Detect which cell encompasses the target text, then output its (X, Y) center coordinate. 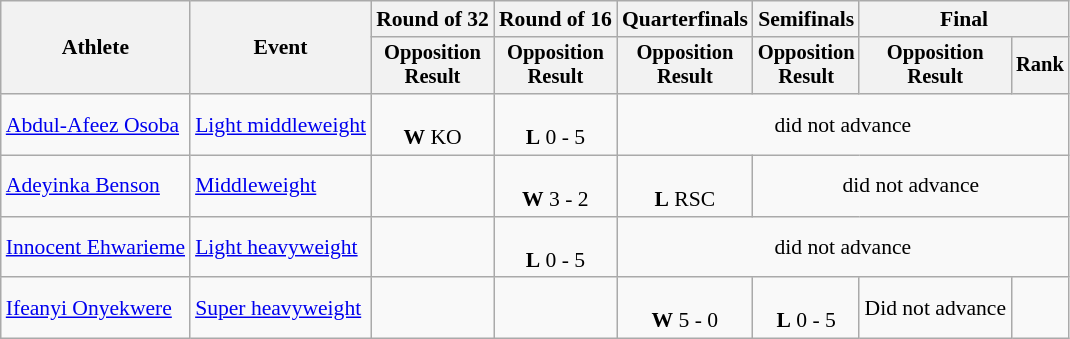
Quarterfinals (685, 19)
Round of 16 (556, 19)
W KO (432, 124)
Ifeanyi Onyekwere (96, 308)
Did not advance (935, 308)
Abdul-Afeez Osoba (96, 124)
Athlete (96, 48)
Innocent Ehwarieme (96, 248)
Middleweight (280, 186)
Final (964, 19)
Rank (1040, 66)
Adeyinka Benson (96, 186)
Round of 32 (432, 19)
L RSC (685, 186)
W 3 - 2 (556, 186)
Event (280, 48)
Light heavyweight (280, 248)
W 5 - 0 (685, 308)
Light middleweight (280, 124)
Semifinals (806, 19)
Super heavyweight (280, 308)
